From the cell containing the given text, extract its center point as (X, Y) coordinate. 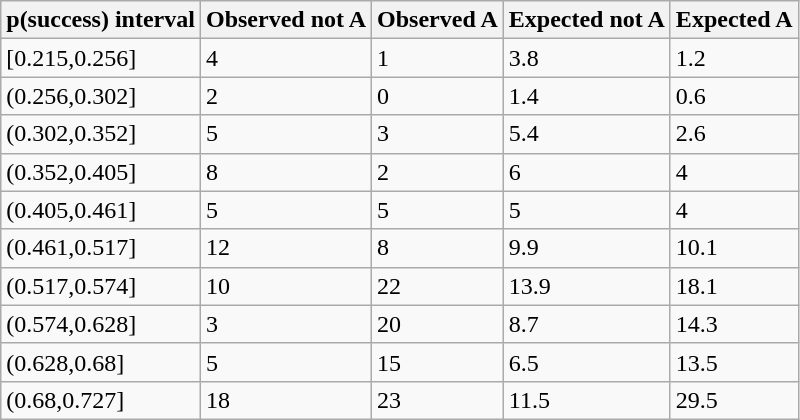
(0.461,0.517] (101, 248)
18 (286, 400)
(0.405,0.461] (101, 210)
5.4 (586, 134)
p(success) interval (101, 20)
Observed not A (286, 20)
(0.68,0.727] (101, 400)
(0.574,0.628] (101, 324)
(0.517,0.574] (101, 286)
6.5 (586, 362)
20 (438, 324)
15 (438, 362)
12 (286, 248)
1 (438, 58)
6 (586, 172)
(0.256,0.302] (101, 96)
8.7 (586, 324)
2.6 (734, 134)
(0.302,0.352] (101, 134)
10.1 (734, 248)
(0.628,0.68] (101, 362)
9.9 (586, 248)
(0.352,0.405] (101, 172)
[0.215,0.256] (101, 58)
1.2 (734, 58)
13.9 (586, 286)
23 (438, 400)
29.5 (734, 400)
14.3 (734, 324)
22 (438, 286)
11.5 (586, 400)
18.1 (734, 286)
3.8 (586, 58)
Observed A (438, 20)
10 (286, 286)
Expected A (734, 20)
0.6 (734, 96)
13.5 (734, 362)
Expected not A (586, 20)
1.4 (586, 96)
0 (438, 96)
